Determine the [X, Y] coordinate at the center of the cell enclosing the given text.  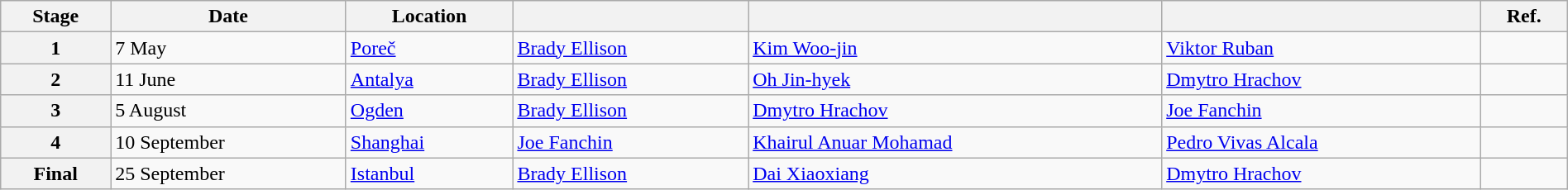
11 June [228, 79]
Kim Woo-jin [955, 48]
25 September [228, 173]
Location [429, 17]
Antalya [429, 79]
Dai Xiaoxiang [955, 173]
Shanghai [429, 142]
Khairul Anuar Mohamad [955, 142]
Poreč [429, 48]
4 [56, 142]
Ref. [1523, 17]
Date [228, 17]
Ogden [429, 111]
Istanbul [429, 173]
Stage [56, 17]
Oh Jin-hyek [955, 79]
Viktor Ruban [1322, 48]
1 [56, 48]
3 [56, 111]
Final [56, 173]
Pedro Vivas Alcala [1322, 142]
10 September [228, 142]
7 May [228, 48]
5 August [228, 111]
2 [56, 79]
